Pinpoint the cell where the given text exists, returning its [x, y] midpoint coordinate. 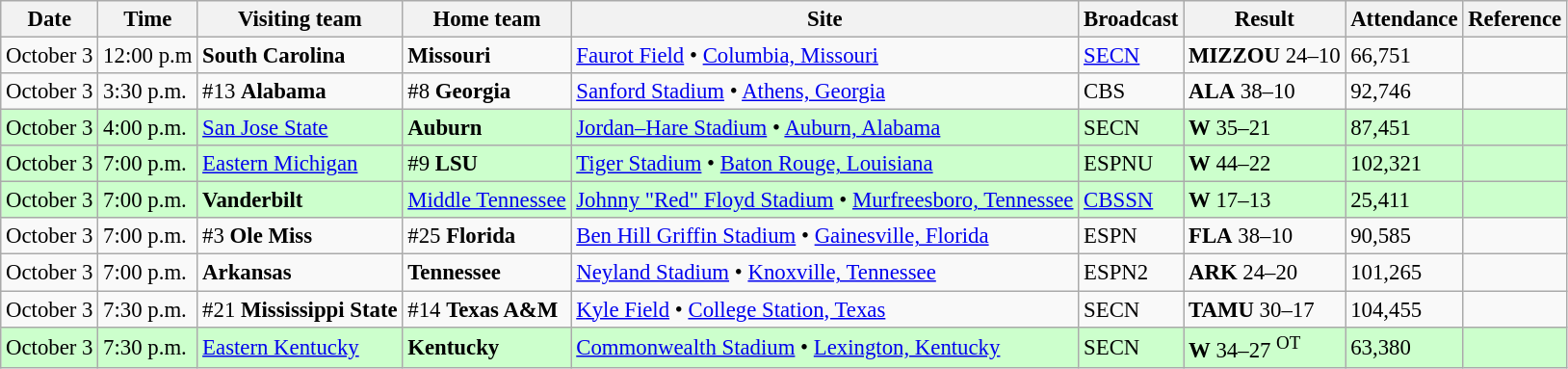
TAMU 30–17 [1265, 309]
CBS [1131, 92]
Eastern Michigan [301, 164]
Broadcast [1131, 19]
Tennessee [487, 273]
Home team [487, 19]
ESPNU [1131, 164]
San Jose State [301, 128]
12:00 p.m [148, 56]
101,265 [1404, 273]
Eastern Kentucky [301, 347]
25,411 [1404, 200]
W 44–22 [1265, 164]
ESPN [1131, 236]
Attendance [1404, 19]
Commonwealth Stadium • Lexington, Kentucky [824, 347]
Johnny "Red" Floyd Stadium • Murfreesboro, Tennessee [824, 200]
87,451 [1404, 128]
#25 Florida [487, 236]
3:30 p.m. [148, 92]
Time [148, 19]
102,321 [1404, 164]
W 35–21 [1265, 128]
Middle Tennessee [487, 200]
92,746 [1404, 92]
63,380 [1404, 347]
Visiting team [301, 19]
Tiger Stadium • Baton Rouge, Louisiana [824, 164]
Missouri [487, 56]
104,455 [1404, 309]
Site [824, 19]
FLA 38–10 [1265, 236]
Faurot Field • Columbia, Missouri [824, 56]
#14 Texas A&M [487, 309]
Sanford Stadium • Athens, Georgia [824, 92]
#13 Alabama [301, 92]
ALA 38–10 [1265, 92]
Neyland Stadium • Knoxville, Tennessee [824, 273]
W 34–27 OT [1265, 347]
CBSSN [1131, 200]
#21 Mississippi State [301, 309]
Date [50, 19]
#9 LSU [487, 164]
Auburn [487, 128]
Kyle Field • College Station, Texas [824, 309]
#3 Ole Miss [301, 236]
90,585 [1404, 236]
South Carolina [301, 56]
ARK 24–20 [1265, 273]
Ben Hill Griffin Stadium • Gainesville, Florida [824, 236]
W 17–13 [1265, 200]
ESPN2 [1131, 273]
#8 Georgia [487, 92]
Vanderbilt [301, 200]
4:00 p.m. [148, 128]
66,751 [1404, 56]
Reference [1515, 19]
MIZZOU 24–10 [1265, 56]
Result [1265, 19]
Arkansas [301, 273]
Kentucky [487, 347]
Jordan–Hare Stadium • Auburn, Alabama [824, 128]
